Provide the (x, y) coordinate of the cell's center where the given text is located.  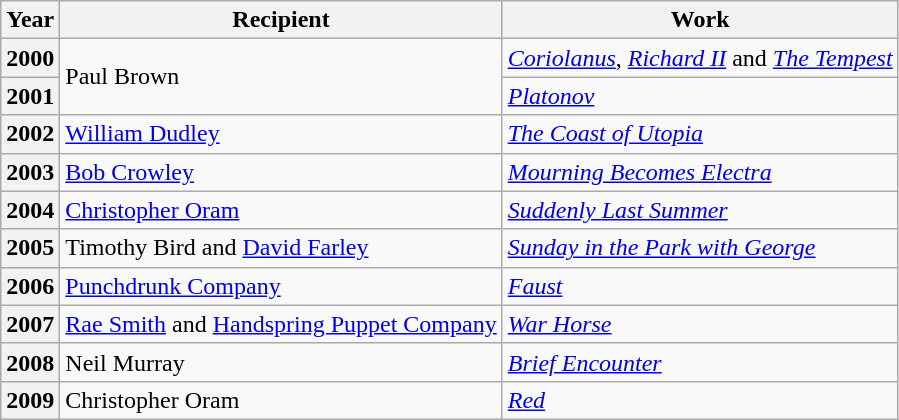
Neil Murray (281, 362)
2001 (30, 96)
Coriolanus, Richard II and The Tempest (700, 58)
Faust (700, 286)
2005 (30, 248)
Timothy Bird and David Farley (281, 248)
Sunday in the Park with George (700, 248)
Brief Encounter (700, 362)
Work (700, 20)
Paul Brown (281, 77)
2007 (30, 324)
Rae Smith and Handspring Puppet Company (281, 324)
2004 (30, 210)
2009 (30, 400)
Suddenly Last Summer (700, 210)
Bob Crowley (281, 172)
2002 (30, 134)
Recipient (281, 20)
Punchdrunk Company (281, 286)
2008 (30, 362)
The Coast of Utopia (700, 134)
Mourning Becomes Electra (700, 172)
William Dudley (281, 134)
2003 (30, 172)
Red (700, 400)
Year (30, 20)
War Horse (700, 324)
2000 (30, 58)
2006 (30, 286)
Platonov (700, 96)
